Pinpoint the cell where the given text exists, returning its [X, Y] midpoint coordinate. 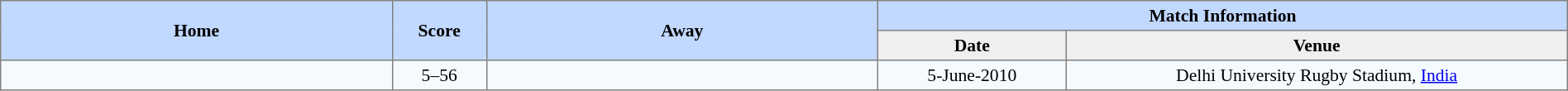
Home [197, 31]
Venue [1317, 45]
Score [439, 31]
Match Information [1223, 16]
Delhi University Rugby Stadium, India [1317, 75]
5-June-2010 [973, 75]
5–56 [439, 75]
Away [682, 31]
Date [973, 45]
